Determine the [X, Y] coordinate at the center of the cell enclosing the given text.  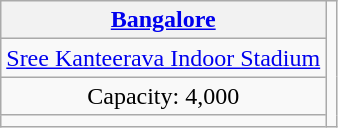
Sree Kanteerava Indoor Stadium [164, 58]
Bangalore [164, 20]
Capacity: 4,000 [164, 96]
